Find where the given text appears and provide that cell's center as (x, y) coordinate. 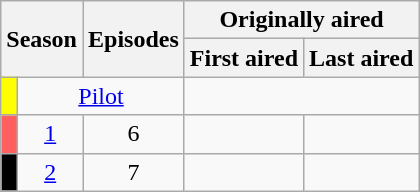
6 (133, 134)
1 (50, 134)
Pilot (101, 96)
Last aired (362, 58)
7 (133, 172)
Season (42, 39)
Originally aired (302, 20)
First aired (244, 58)
2 (50, 172)
Episodes (133, 39)
